Extract the [X, Y] coordinate from the center of the cell holding the provided text.  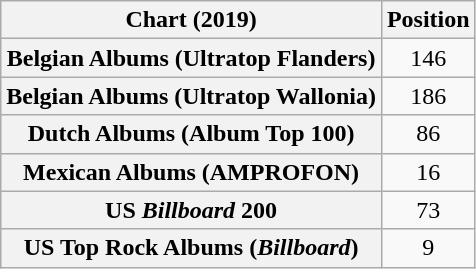
146 [428, 58]
9 [428, 248]
Position [428, 20]
73 [428, 210]
US Top Rock Albums (Billboard) [192, 248]
Chart (2019) [192, 20]
Belgian Albums (Ultratop Flanders) [192, 58]
Dutch Albums (Album Top 100) [192, 134]
86 [428, 134]
Belgian Albums (Ultratop Wallonia) [192, 96]
US Billboard 200 [192, 210]
Mexican Albums (AMPROFON) [192, 172]
16 [428, 172]
186 [428, 96]
